Extract the [x, y] coordinate from the center of the cell holding the provided text.  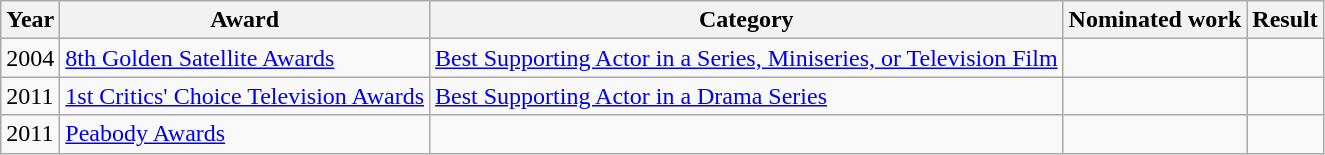
Award [245, 20]
Best Supporting Actor in a Drama Series [747, 96]
Nominated work [1155, 20]
8th Golden Satellite Awards [245, 58]
Category [747, 20]
Year [30, 20]
Result [1285, 20]
2004 [30, 58]
1st Critics' Choice Television Awards [245, 96]
Peabody Awards [245, 134]
Best Supporting Actor in a Series, Miniseries, or Television Film [747, 58]
